Output the [x, y] coordinate of the center of the cell containing the given text.  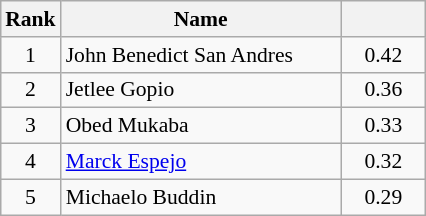
Obed Mukaba [201, 126]
Rank [30, 19]
0.32 [384, 161]
Michaelo Buddin [201, 197]
0.36 [384, 90]
Jetlee Gopio [201, 90]
0.29 [384, 197]
0.33 [384, 126]
3 [30, 126]
4 [30, 161]
Marck Espejo [201, 161]
1 [30, 54]
Name [201, 19]
0.42 [384, 54]
John Benedict San Andres [201, 54]
2 [30, 90]
5 [30, 197]
